Provide the (x, y) coordinate of the cell's center where the given text is located.  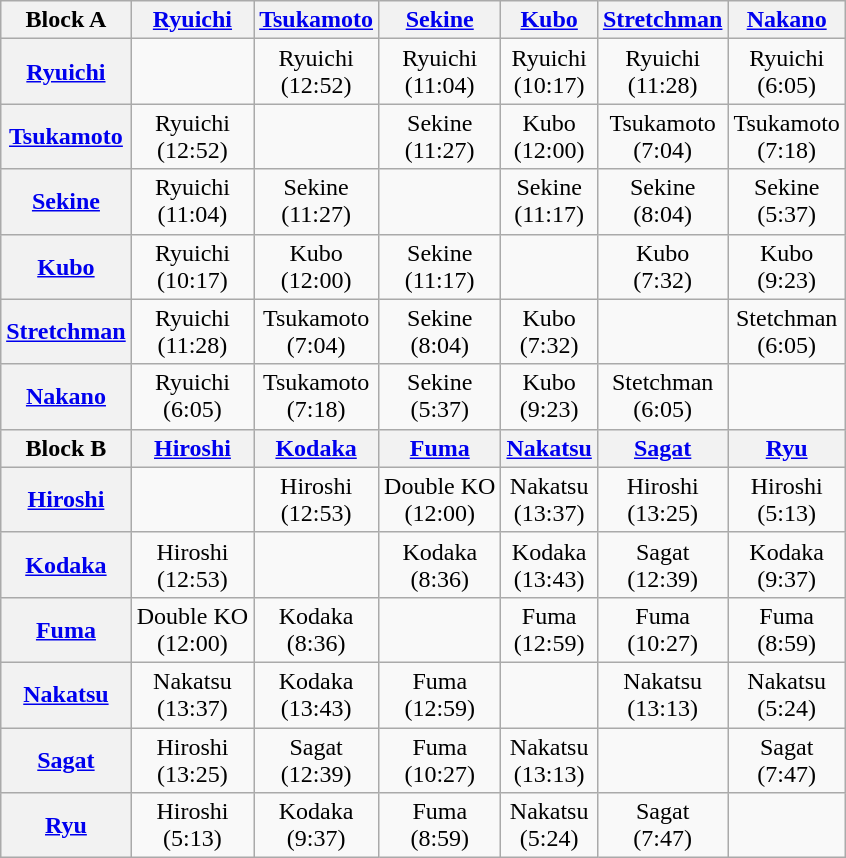
Block A (66, 20)
Block B (66, 448)
